Scan for the cell matching the given text and deliver its (X, Y) coordinate at center. 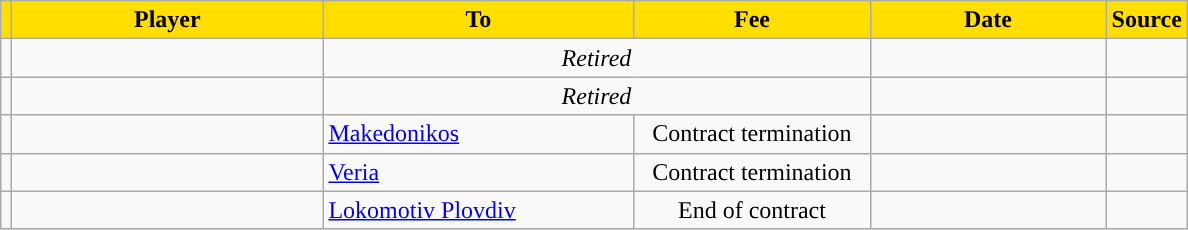
Fee (752, 20)
Makedonikos (478, 134)
Date (988, 20)
End of contract (752, 210)
Source (1146, 20)
Player (168, 20)
Lokomotiv Plovdiv (478, 210)
Veria (478, 172)
To (478, 20)
